Find where the given text appears and provide that cell's center as [x, y] coordinate. 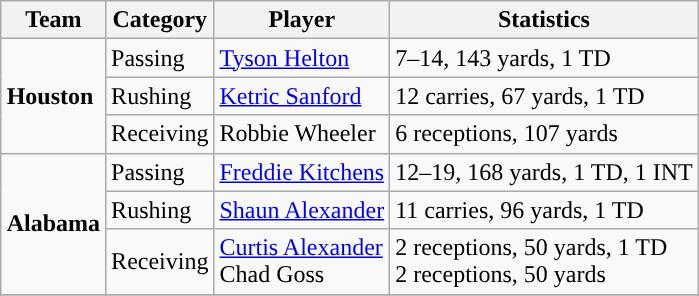
12–19, 168 yards, 1 TD, 1 INT [544, 172]
Robbie Wheeler [302, 134]
Tyson Helton [302, 58]
2 receptions, 50 yards, 1 TD2 receptions, 50 yards [544, 262]
Player [302, 20]
Category [160, 20]
Freddie Kitchens [302, 172]
11 carries, 96 yards, 1 TD [544, 210]
Curtis AlexanderChad Goss [302, 262]
Ketric Sanford [302, 96]
6 receptions, 107 yards [544, 134]
Houston [53, 96]
Team [53, 20]
12 carries, 67 yards, 1 TD [544, 96]
7–14, 143 yards, 1 TD [544, 58]
Alabama [53, 224]
Statistics [544, 20]
Shaun Alexander [302, 210]
